Provide the [x, y] coordinate of the cell's center where the given text is located.  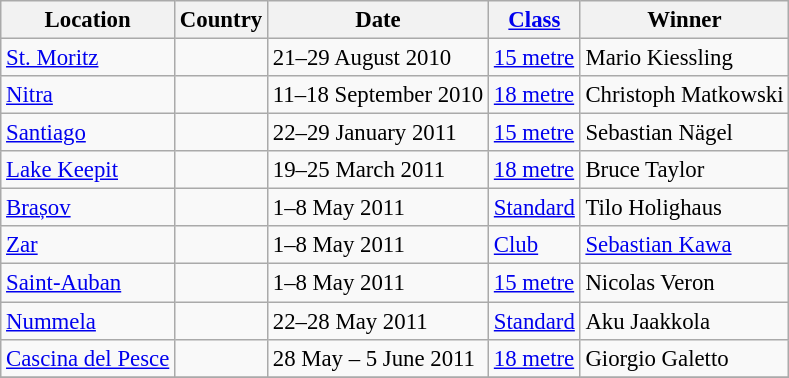
Sebastian Kawa [684, 245]
Tilo Holighaus [684, 208]
Nicolas Veron [684, 283]
Location [88, 20]
Sebastian Nägel [684, 133]
Zar [88, 245]
Country [222, 20]
Bruce Taylor [684, 170]
19–25 March 2011 [378, 170]
22–29 January 2011 [378, 133]
Christoph Matkowski [684, 95]
Cascina del Pesce [88, 358]
Saint-Auban [88, 283]
Class [535, 20]
Winner [684, 20]
Santiago [88, 133]
Club [535, 245]
Nitra [88, 95]
Lake Keepit [88, 170]
11–18 September 2010 [378, 95]
22–28 May 2011 [378, 321]
21–29 August 2010 [378, 58]
Nummela [88, 321]
Aku Jaakkola [684, 321]
Brașov [88, 208]
Date [378, 20]
28 May – 5 June 2011 [378, 358]
Mario Kiessling [684, 58]
Giorgio Galetto [684, 358]
St. Moritz [88, 58]
